Detect which cell encompasses the target text, then output its (X, Y) center coordinate. 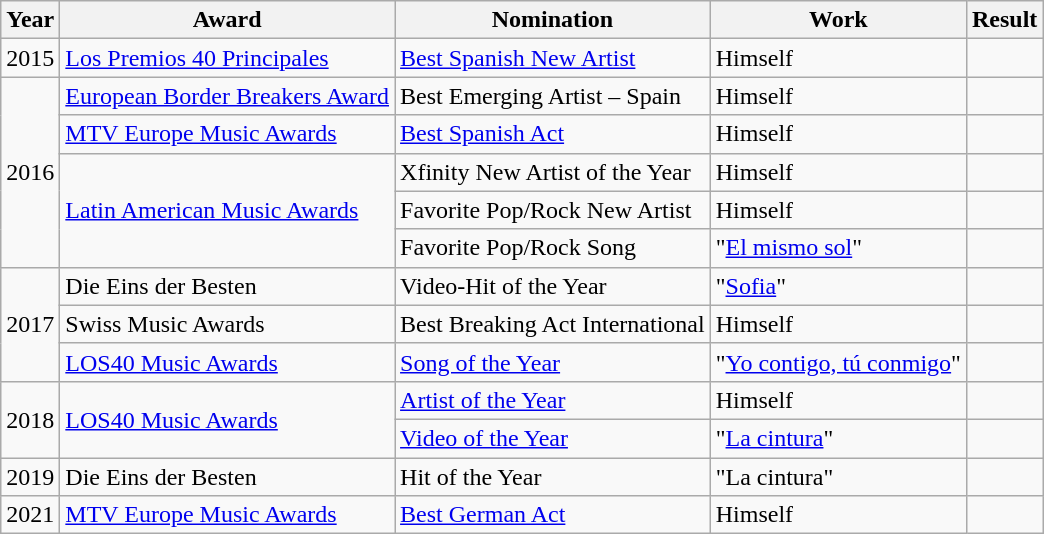
Los Premios 40 Principales (228, 58)
"El mismo sol" (838, 248)
Year (30, 20)
Best German Act (553, 515)
"Yo contigo, tú conmigo" (838, 362)
Best Emerging Artist – Spain (553, 96)
"Sofia" (838, 286)
Video of the Year (553, 438)
European Border Breakers Award (228, 96)
Artist of the Year (553, 400)
Favorite Pop/Rock New Artist (553, 210)
2016 (30, 172)
Work (838, 20)
2019 (30, 477)
Best Spanish Act (553, 134)
Xfinity New Artist of the Year (553, 172)
Result (1004, 20)
2015 (30, 58)
Best Breaking Act International (553, 324)
Award (228, 20)
Latin American Music Awards (228, 210)
Hit of the Year (553, 477)
Song of the Year (553, 362)
Video-Hit of the Year (553, 286)
2017 (30, 324)
2021 (30, 515)
Best Spanish New Artist (553, 58)
Favorite Pop/Rock Song (553, 248)
Swiss Music Awards (228, 324)
2018 (30, 419)
Nomination (553, 20)
